Determine the [x, y] coordinate at the center of the cell enclosing the given text.  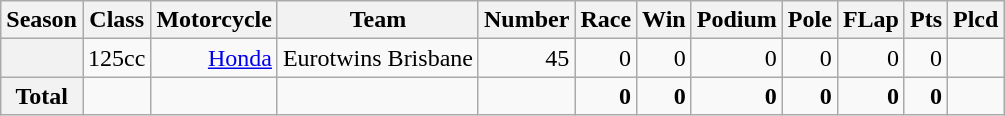
Team [378, 20]
Honda [214, 58]
Number [526, 20]
Pole [810, 20]
125cc [116, 58]
FLap [870, 20]
Season [42, 20]
45 [526, 58]
Class [116, 20]
Total [42, 96]
Pts [926, 20]
Motorcycle [214, 20]
Plcd [976, 20]
Win [664, 20]
Podium [736, 20]
Race [606, 20]
Eurotwins Brisbane [378, 58]
